For the text-containing cell, return its midpoint in (x, y) coordinate format. 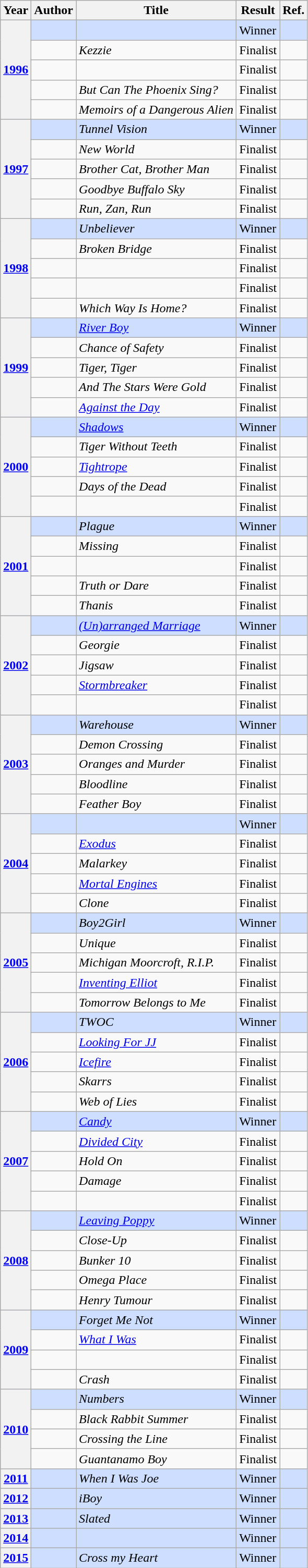
Brother Cat, Brother Man (157, 169)
Tightrope (157, 467)
Title (157, 10)
2002 (16, 665)
2007 (16, 1161)
Mortal Engines (157, 884)
Tiger, Tiger (157, 367)
Stormbreaker (157, 685)
Omega Place (157, 1280)
Candy (157, 1121)
What I Was (157, 1340)
Feather Boy (157, 804)
Result (258, 10)
Thanis (157, 606)
Unique (157, 943)
Black Rabbit Summer (157, 1419)
Ref. (293, 10)
Tomorrow Belongs to Me (157, 1002)
When I Was Joe (157, 1478)
Jigsaw (157, 665)
Which Way Is Home? (157, 308)
Close-Up (157, 1241)
Icefire (157, 1062)
Crossing the Line (157, 1439)
(Un)arranged Marriage (157, 626)
Run, Zan, Run (157, 209)
2010 (16, 1429)
Tunnel Vision (157, 129)
2006 (16, 1062)
Exodus (157, 843)
Author (54, 10)
Inventing Elliot (157, 983)
2014 (16, 1538)
TWOC (157, 1022)
Against the Day (157, 407)
But Can The Phoenix Sing? (157, 90)
2013 (16, 1518)
River Boy (157, 328)
2000 (16, 467)
2004 (16, 863)
Year (16, 10)
1996 (16, 70)
Looking For JJ (157, 1042)
Oranges and Murder (157, 764)
2015 (16, 1558)
Chance of Safety (157, 348)
iBoy (157, 1498)
Shadows (157, 427)
2001 (16, 566)
2005 (16, 963)
Slated (157, 1518)
New World (157, 149)
Missing (157, 546)
1999 (16, 367)
1997 (16, 169)
Damage (157, 1181)
Crash (157, 1379)
2003 (16, 764)
Guantanamo Boy (157, 1459)
Demon Crossing (157, 744)
2008 (16, 1260)
Kezzie (157, 50)
Hold On (157, 1161)
Tiger Without Teeth (157, 447)
Georgie (157, 645)
Clone (157, 903)
Forget Me Not (157, 1320)
Warehouse (157, 725)
Unbeliever (157, 228)
2011 (16, 1478)
Divided City (157, 1141)
Broken Bridge (157, 249)
1998 (16, 268)
Days of the Dead (157, 486)
Web of Lies (157, 1101)
Goodbye Buffalo Sky (157, 189)
Plague (157, 526)
Boy2Girl (157, 923)
2012 (16, 1498)
Malarkey (157, 863)
Henry Tumour (157, 1300)
Memoirs of a Dangerous Alien (157, 109)
Skarrs (157, 1082)
2009 (16, 1350)
Bloodline (157, 784)
Leaving Poppy (157, 1221)
Numbers (157, 1399)
Cross my Heart (157, 1558)
And The Stars Were Gold (157, 387)
Michigan Moorcroft, R.I.P. (157, 963)
Bunker 10 (157, 1260)
Truth or Dare (157, 586)
